Search for the cell housing the specified text and yield its (X, Y) center coordinate. 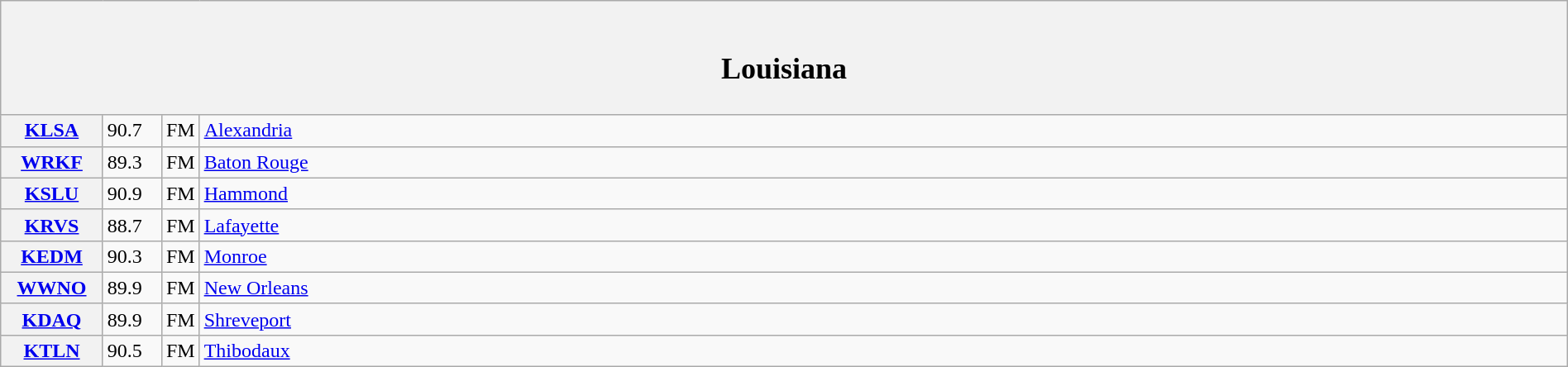
Hammond (883, 193)
89.3 (132, 162)
90.9 (132, 193)
90.7 (132, 131)
WRKF (52, 162)
Lafayette (883, 225)
Monroe (883, 256)
KLSA (52, 131)
90.5 (132, 350)
KRVS (52, 225)
New Orleans (883, 288)
88.7 (132, 225)
WWNO (52, 288)
Thibodaux (883, 350)
KEDM (52, 256)
Alexandria (883, 131)
KDAQ (52, 319)
Shreveport (883, 319)
KSLU (52, 193)
90.3 (132, 256)
Louisiana (784, 58)
Baton Rouge (883, 162)
KTLN (52, 350)
